Find where the given text appears and provide that cell's center as (x, y) coordinate. 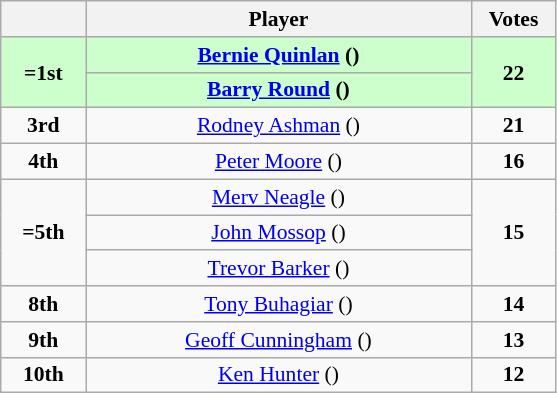
Player (278, 19)
16 (514, 162)
9th (44, 340)
22 (514, 72)
3rd (44, 126)
Merv Neagle () (278, 197)
Votes (514, 19)
15 (514, 232)
8th (44, 304)
Barry Round () (278, 90)
Bernie Quinlan () (278, 55)
Tony Buhagiar () (278, 304)
4th (44, 162)
12 (514, 375)
Peter Moore () (278, 162)
Rodney Ashman () (278, 126)
John Mossop () (278, 233)
21 (514, 126)
Geoff Cunningham () (278, 340)
=1st (44, 72)
14 (514, 304)
Ken Hunter () (278, 375)
13 (514, 340)
=5th (44, 232)
10th (44, 375)
Trevor Barker () (278, 269)
